Search for the cell housing the specified text and yield its [x, y] center coordinate. 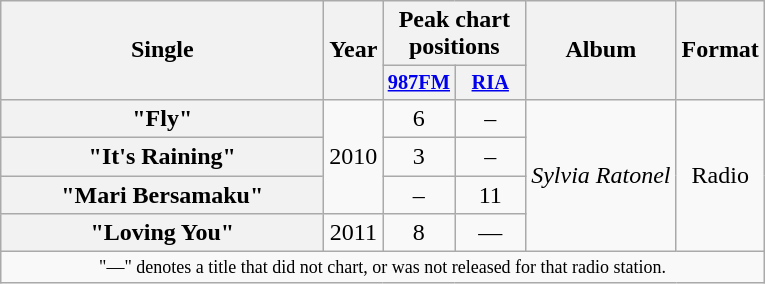
Sylvia Ratonel [601, 175]
Peak chart positions [454, 34]
987FM [419, 83]
"Loving You" [162, 233]
"It's Raining" [162, 157]
Format [720, 50]
"Mari Bersamaku" [162, 195]
2011 [354, 233]
Album [601, 50]
Single [162, 50]
RIA [490, 83]
6 [419, 118]
2010 [354, 156]
8 [419, 233]
Radio [720, 175]
11 [490, 195]
"Fly" [162, 118]
— [490, 233]
Year [354, 50]
3 [419, 157]
"—" denotes a title that did not chart, or was not released for that radio station. [383, 268]
